Search for the cell housing the specified text and yield its (X, Y) center coordinate. 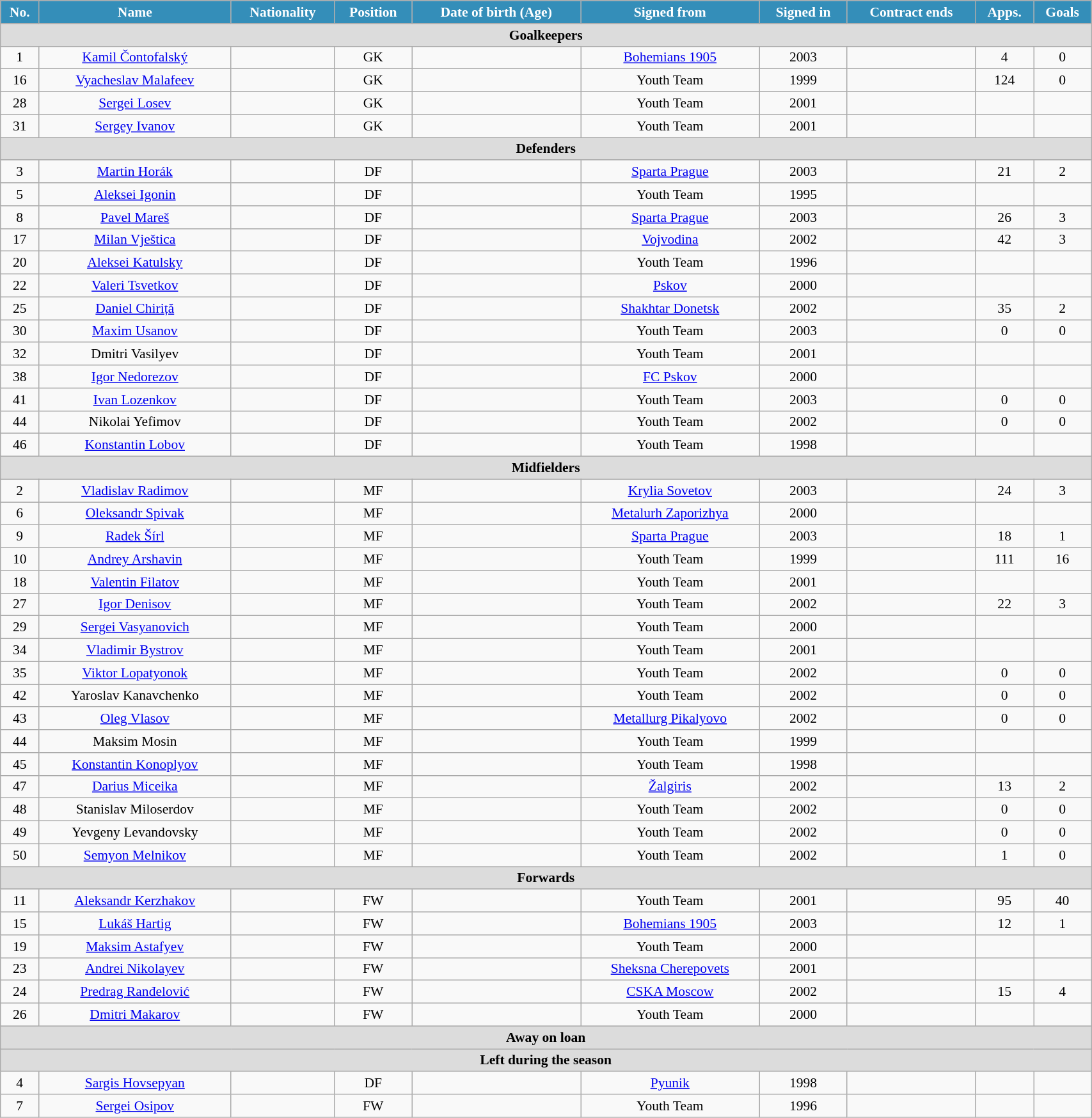
Yevgeny Levandovsky (135, 833)
38 (20, 377)
Nationality (283, 12)
Sergei Vasyanovich (135, 627)
40 (1063, 901)
Sargis Hovsepyan (135, 1083)
Darius Miceika (135, 787)
50 (20, 855)
Metalurh Zaporizhya (670, 514)
Igor Denisov (135, 604)
32 (20, 354)
25 (20, 308)
21 (1004, 172)
20 (20, 263)
Martin Horák (135, 172)
Aleksandr Kerzhakov (135, 901)
5 (20, 194)
CSKA Moscow (670, 992)
11 (20, 901)
31 (20, 126)
17 (20, 240)
Aleksei Katulsky (135, 263)
124 (1004, 81)
41 (20, 400)
Sergey Ivanov (135, 126)
Valentin Filatov (135, 582)
Krylia Sovetov (670, 491)
Signed in (803, 12)
Sergei Losev (135, 104)
Signed from (670, 12)
Milan Vještica (135, 240)
Maxim Usanov (135, 331)
29 (20, 627)
95 (1004, 901)
Goals (1063, 12)
12 (1004, 924)
6 (20, 514)
Konstantin Konoplyov (135, 764)
8 (20, 217)
Valeri Tsvetkov (135, 286)
30 (20, 331)
Konstantin Lobov (135, 445)
Maksim Mosin (135, 741)
Dmitri Makarov (135, 1015)
Lukáš Hartig (135, 924)
Name (135, 12)
Vyacheslav Malafeev (135, 81)
43 (20, 719)
48 (20, 810)
Pyunik (670, 1083)
Andrey Arshavin (135, 559)
Pavel Mareš (135, 217)
Contract ends (911, 12)
Goalkeepers (546, 35)
Predrag Ranđelović (135, 992)
Vladimir Bystrov (135, 650)
Shakhtar Donetsk (670, 308)
Apps. (1004, 12)
Maksim Astafyev (135, 947)
47 (20, 787)
Žalgiris (670, 787)
34 (20, 650)
Away on loan (546, 1037)
No. (20, 12)
Stanislav Miloserdov (135, 810)
Midfielders (546, 468)
Semyon Melnikov (135, 855)
46 (20, 445)
Ivan Lozenkov (135, 400)
23 (20, 969)
27 (20, 604)
Yaroslav Kanavchenko (135, 696)
111 (1004, 559)
Andrei Nikolayev (135, 969)
Vojvodina (670, 240)
9 (20, 537)
Pskov (670, 286)
Radek Šírl (135, 537)
Dmitri Vasilyev (135, 354)
Vladislav Radimov (135, 491)
Nikolai Yefimov (135, 422)
13 (1004, 787)
45 (20, 764)
28 (20, 104)
Sheksna Cherepovets (670, 969)
Left during the season (546, 1060)
49 (20, 833)
Oleksandr Spivak (135, 514)
Date of birth (Age) (496, 12)
Oleg Vlasov (135, 719)
Position (374, 12)
Defenders (546, 149)
Daniel Chiriță (135, 308)
FC Pskov (670, 377)
Forwards (546, 878)
7 (20, 1106)
19 (20, 947)
Metallurg Pikalyovo (670, 719)
Sergei Osipov (135, 1106)
10 (20, 559)
Aleksei Igonin (135, 194)
Kamil Čontofalský (135, 58)
Igor Nedorezov (135, 377)
Viktor Lopatyonok (135, 673)
1995 (803, 194)
